Locate the cell with the specified text and output its [x, y] center coordinate. 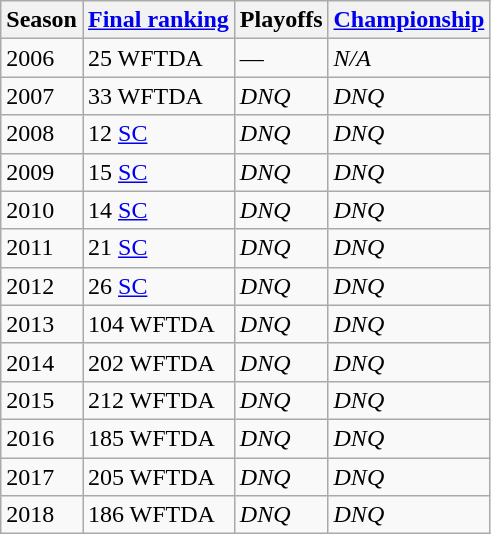
25 WFTDA [158, 58]
2006 [42, 58]
2007 [42, 96]
2015 [42, 400]
15 SC [158, 172]
2008 [42, 134]
202 WFTDA [158, 362]
Championship [409, 20]
2016 [42, 438]
N/A [409, 58]
2018 [42, 515]
Playoffs [281, 20]
2012 [42, 286]
14 SC [158, 210]
2009 [42, 172]
— [281, 58]
12 SC [158, 134]
186 WFTDA [158, 515]
212 WFTDA [158, 400]
2010 [42, 210]
33 WFTDA [158, 96]
2014 [42, 362]
Season [42, 20]
104 WFTDA [158, 324]
2017 [42, 477]
2011 [42, 248]
Final ranking [158, 20]
21 SC [158, 248]
26 SC [158, 286]
205 WFTDA [158, 477]
2013 [42, 324]
185 WFTDA [158, 438]
